Search for the cell housing the specified text and yield its [X, Y] center coordinate. 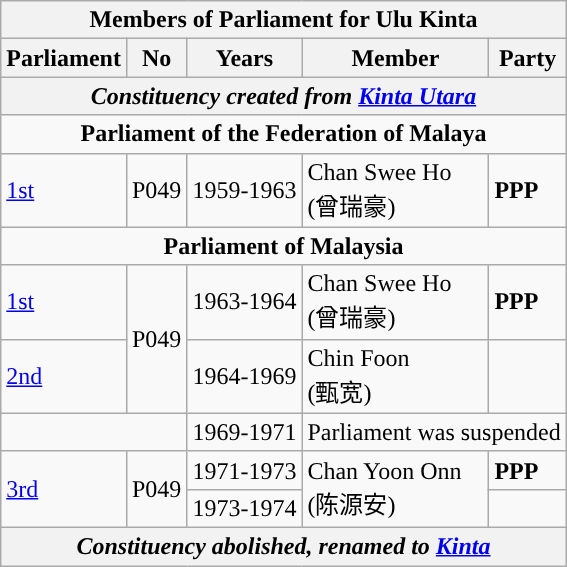
No [156, 58]
Members of Parliament for Ulu Kinta [284, 20]
Parliament of Malaysia [284, 246]
Party [528, 58]
Chan Yoon Onn (陈源安) [396, 489]
1973-1974 [244, 508]
1959-1963 [244, 190]
Member [396, 58]
Constituency created from Kinta Utara [284, 96]
Parliament of the Federation of Malaya [284, 134]
Parliament [64, 58]
Constituency abolished, renamed to Kinta [284, 546]
1963-1964 [244, 302]
1964-1969 [244, 376]
Years [244, 58]
Chin Foon (甄宽) [396, 376]
1971-1973 [244, 470]
2nd [64, 376]
Parliament was suspended [434, 432]
3rd [64, 489]
1969-1971 [244, 432]
